Extract the [X, Y] coordinate from the center of the cell holding the provided text.  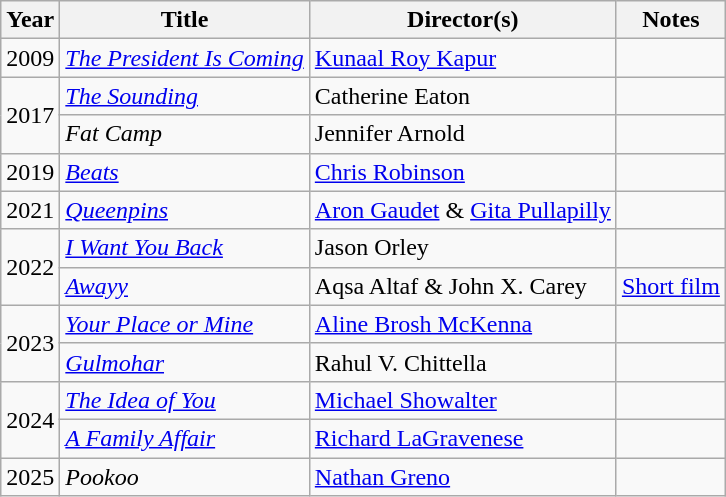
2017 [30, 115]
Beats [184, 172]
Aline Brosh McKenna [462, 324]
A Family Affair [184, 438]
2022 [30, 267]
Nathan Greno [462, 477]
Catherine Eaton [462, 96]
Title [184, 20]
Aqsa Altaf & John X. Carey [462, 286]
Michael Showalter [462, 400]
I Want You Back [184, 248]
Director(s) [462, 20]
2009 [30, 58]
Your Place or Mine [184, 324]
Chris Robinson [462, 172]
The Idea of You [184, 400]
Queenpins [184, 210]
2024 [30, 419]
The Sounding [184, 96]
Fat Camp [184, 134]
Notes [670, 20]
Rahul V. Chittella [462, 362]
Kunaal Roy Kapur [462, 58]
Short film [670, 286]
Jennifer Arnold [462, 134]
Year [30, 20]
2025 [30, 477]
Gulmohar [184, 362]
2019 [30, 172]
Jason Orley [462, 248]
2021 [30, 210]
Awayy [184, 286]
Richard LaGravenese [462, 438]
Aron Gaudet & Gita Pullapilly [462, 210]
The President Is Coming [184, 58]
Pookoo [184, 477]
2023 [30, 343]
